Locate the cell with the specified text and output its [x, y] center coordinate. 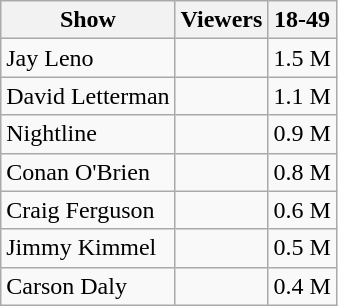
1.1 M [302, 96]
Jimmy Kimmel [88, 248]
0.8 M [302, 172]
0.4 M [302, 286]
Nightline [88, 134]
Viewers [222, 20]
Jay Leno [88, 58]
David Letterman [88, 96]
Carson Daly [88, 286]
0.6 M [302, 210]
0.5 M [302, 248]
Show [88, 20]
Conan O'Brien [88, 172]
Craig Ferguson [88, 210]
1.5 M [302, 58]
18-49 [302, 20]
0.9 M [302, 134]
